Pinpoint the cell where the given text exists, returning its (x, y) midpoint coordinate. 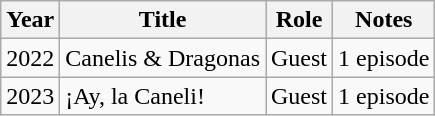
Notes (384, 20)
Role (300, 20)
2023 (30, 96)
Canelis & Dragonas (163, 58)
2022 (30, 58)
Year (30, 20)
¡Ay, la Caneli! (163, 96)
Title (163, 20)
